Locate the cell with the specified text and output its [x, y] center coordinate. 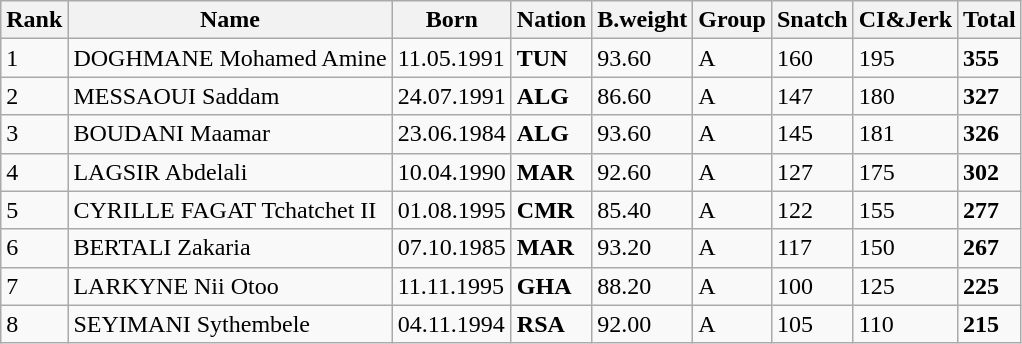
175 [905, 172]
8 [34, 324]
LAGSIR Abdelali [230, 172]
Born [452, 20]
23.06.1984 [452, 134]
145 [812, 134]
10.04.1990 [452, 172]
195 [905, 58]
GHA [551, 286]
92.60 [642, 172]
LARKYNE Nii Otoo [230, 286]
01.08.1995 [452, 210]
326 [990, 134]
127 [812, 172]
93.20 [642, 248]
105 [812, 324]
Rank [34, 20]
BERTALI Zakaria [230, 248]
MESSAOUI Saddam [230, 96]
RSA [551, 324]
85.40 [642, 210]
181 [905, 134]
150 [905, 248]
TUN [551, 58]
122 [812, 210]
B.weight [642, 20]
11.11.1995 [452, 286]
Name [230, 20]
SEYIMANI Sythembele [230, 324]
86.60 [642, 96]
155 [905, 210]
CYRILLE FAGAT Tchatchet II [230, 210]
225 [990, 286]
11.05.1991 [452, 58]
125 [905, 286]
Group [732, 20]
327 [990, 96]
2 [34, 96]
04.11.1994 [452, 324]
302 [990, 172]
CMR [551, 210]
24.07.1991 [452, 96]
4 [34, 172]
Snatch [812, 20]
110 [905, 324]
180 [905, 96]
Total [990, 20]
117 [812, 248]
5 [34, 210]
6 [34, 248]
3 [34, 134]
160 [812, 58]
355 [990, 58]
277 [990, 210]
92.00 [642, 324]
07.10.1985 [452, 248]
147 [812, 96]
100 [812, 286]
215 [990, 324]
267 [990, 248]
BOUDANI Maamar [230, 134]
Nation [551, 20]
CI&Jerk [905, 20]
1 [34, 58]
88.20 [642, 286]
7 [34, 286]
DOGHMANE Mohamed Amine [230, 58]
